Return (x, y) of the center of cell containing provided text 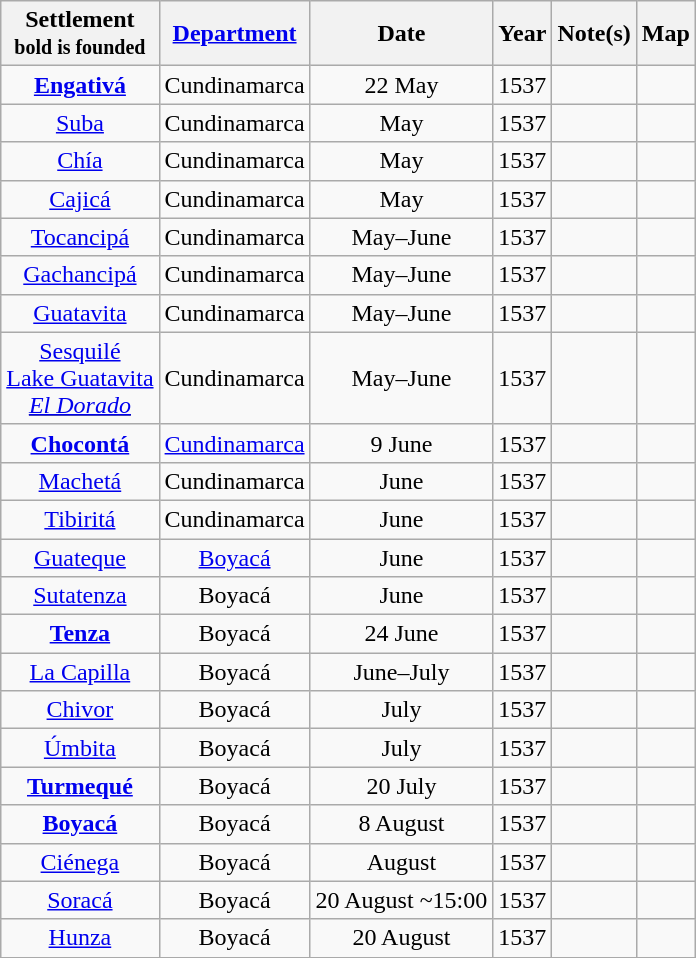
Ciénega (80, 862)
Tocancipá (80, 237)
Chivor (80, 710)
20 July (402, 786)
Tibiritá (80, 519)
Chía (80, 161)
24 June (402, 634)
Department (234, 34)
June–July (402, 672)
Gachancipá (80, 275)
20 August (402, 938)
Chocontá (80, 443)
Machetá (80, 481)
Suba (80, 123)
Hunza (80, 938)
8 August (402, 824)
Date (402, 34)
Guatavita (80, 313)
La Capilla (80, 672)
Note(s) (594, 34)
Settlementbold is founded (80, 34)
Sutatenza (80, 596)
22 May (402, 85)
20 August ~15:00 (402, 900)
Tenza (80, 634)
9 June (402, 443)
Soracá (80, 900)
Cajicá (80, 199)
Map (666, 34)
Year (522, 34)
Engativá (80, 85)
SesquiléLake GuatavitaEl Dorado (80, 378)
Guateque (80, 557)
August (402, 862)
Turmequé (80, 786)
Úmbita (80, 748)
